Extract the (X, Y) coordinate from the center of the cell holding the provided text.  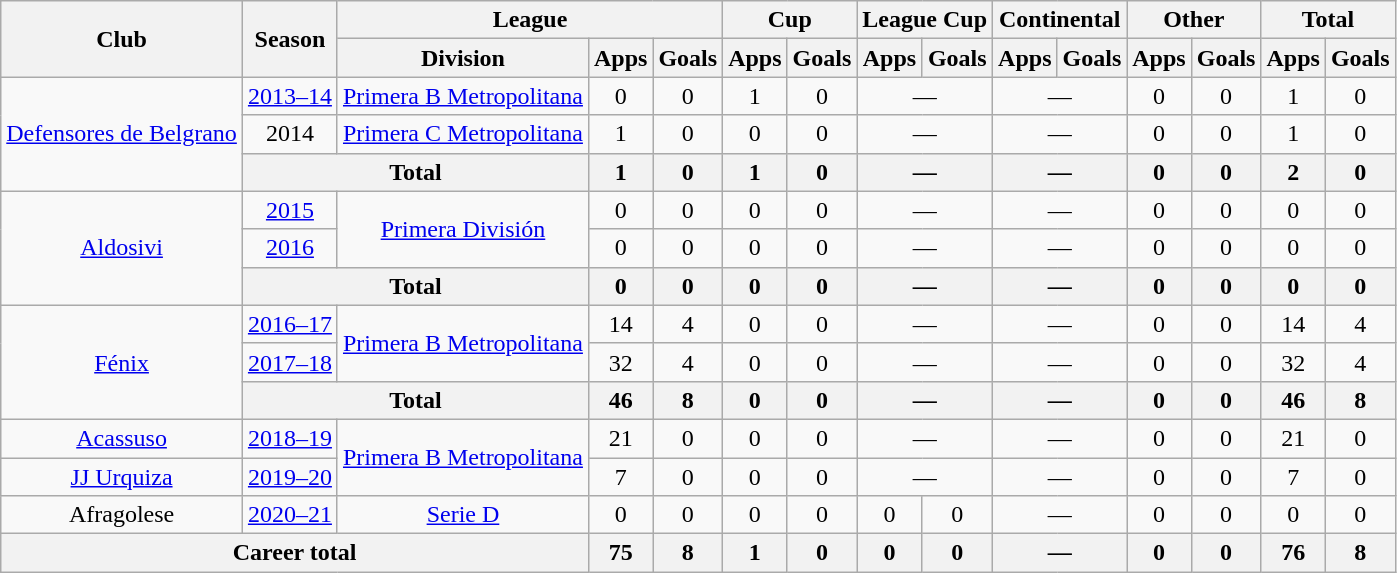
Continental (1060, 20)
Primera C Metropolitana (462, 134)
Acassuso (122, 438)
League Cup (925, 20)
Aldosivi (122, 248)
2014 (290, 134)
Division (462, 58)
JJ Urquiza (122, 477)
Other (1194, 20)
Season (290, 39)
2017–18 (290, 362)
Defensores de Belgrano (122, 134)
2016 (290, 248)
2 (1293, 172)
Club (122, 39)
Serie D (462, 515)
75 (620, 553)
Career total (295, 553)
Cup (790, 20)
2018–19 (290, 438)
2015 (290, 210)
Primera División (462, 229)
Fénix (122, 362)
2019–20 (290, 477)
2016–17 (290, 324)
2020–21 (290, 515)
2013–14 (290, 96)
76 (1293, 553)
Afragolese (122, 515)
League (530, 20)
